Find where the given text appears and provide that cell's center as [x, y] coordinate. 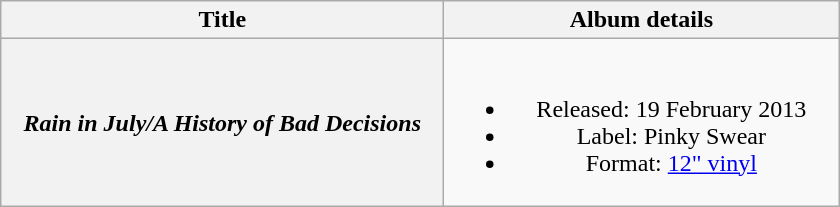
Album details [642, 20]
Rain in July/A History of Bad Decisions [222, 122]
Released: 19 February 2013Label: Pinky SwearFormat: 12" vinyl [642, 122]
Title [222, 20]
